Determine the (X, Y) coordinate at the center of the cell enclosing the given text.  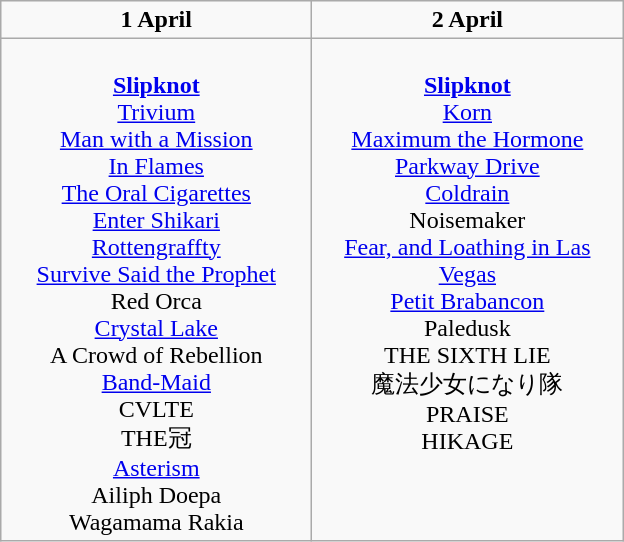
2 April (468, 20)
1 April (156, 20)
